Determine the (x, y) coordinate at the center of the cell enclosing the given text.  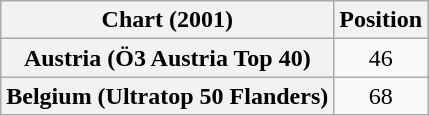
68 (381, 96)
46 (381, 58)
Chart (2001) (168, 20)
Position (381, 20)
Austria (Ö3 Austria Top 40) (168, 58)
Belgium (Ultratop 50 Flanders) (168, 96)
